Provide the [X, Y] coordinate of the cell's center where the given text is located.  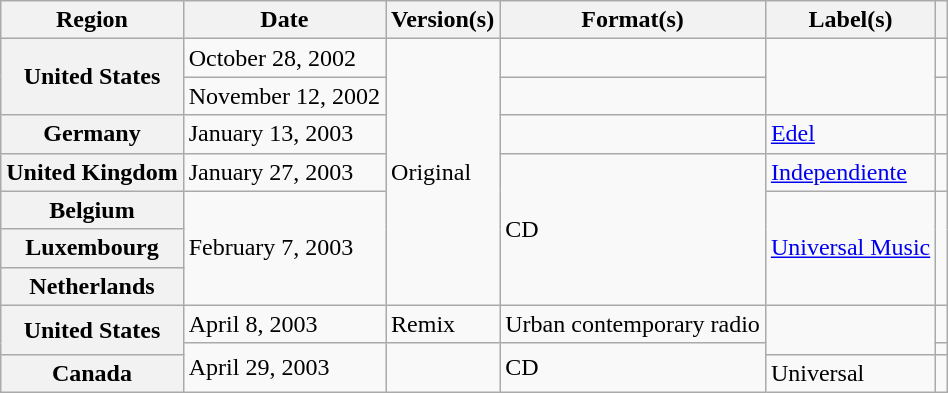
Label(s) [850, 20]
Independiente [850, 172]
Urban contemporary radio [633, 324]
April 8, 2003 [284, 324]
Universal [850, 373]
Luxembourg [92, 248]
Edel [850, 134]
Universal Music [850, 248]
January 13, 2003 [284, 134]
January 27, 2003 [284, 172]
April 29, 2003 [284, 368]
Netherlands [92, 286]
October 28, 2002 [284, 58]
Date [284, 20]
November 12, 2002 [284, 96]
Format(s) [633, 20]
February 7, 2003 [284, 248]
United Kingdom [92, 172]
Original [443, 172]
Belgium [92, 210]
Canada [92, 373]
Remix [443, 324]
Germany [92, 134]
Region [92, 20]
Version(s) [443, 20]
